Identify which cell holds the provided text, then report its (x, y) central coordinate. 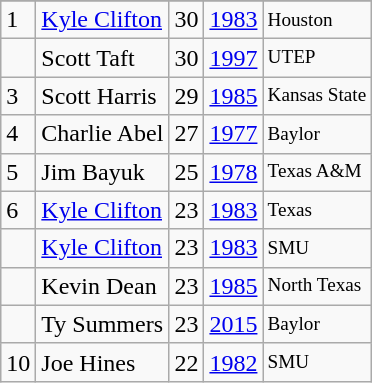
1997 (234, 58)
UTEP (317, 58)
Scott Taft (102, 58)
5 (18, 172)
Kansas State (317, 96)
4 (18, 134)
27 (186, 134)
1978 (234, 172)
2015 (234, 324)
10 (18, 362)
Texas A&M (317, 172)
Jim Bayuk (102, 172)
Kevin Dean (102, 286)
Charlie Abel (102, 134)
Texas (317, 210)
1977 (234, 134)
North Texas (317, 286)
29 (186, 96)
3 (18, 96)
Joe Hines (102, 362)
1982 (234, 362)
Ty Summers (102, 324)
22 (186, 362)
Scott Harris (102, 96)
25 (186, 172)
6 (18, 210)
1 (18, 20)
Houston (317, 20)
